Provide the (x, y) coordinate of the cell's center where the given text is located.  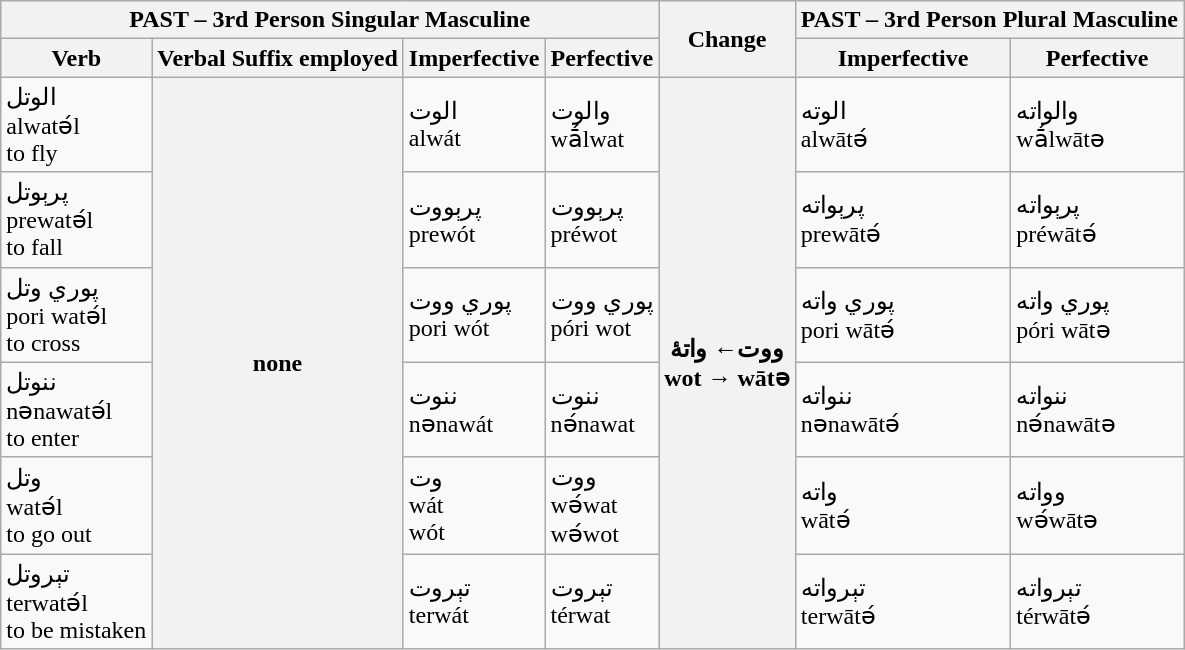
PAST – 3rd Person Singular Masculine (330, 20)
ننواتهnә́nawātə (1098, 410)
پرېووتpréwot (602, 220)
ننواتهnənawātә́ (902, 410)
الوتهalwātә́ (902, 124)
Verbal Suffix employed (278, 58)
ووتwә́watwә́wot (602, 506)
Change (728, 39)
تېروتterwát (474, 602)
ننوتلnənawatә́lto enter (76, 410)
ننوتnә́nawat (602, 410)
پوري ووتpóri wot (602, 314)
پرېواتهprewātә́ (902, 220)
پوري واتهpóri wātə (1098, 314)
تېروتtérwat (602, 602)
پوري وتلpori watә́lto cross (76, 314)
والواتهwā́lwātə (1098, 124)
وتلwatә́lto go out (76, 506)
پوري ووتpori wót (474, 314)
پرېواتهpréwātә́ (1098, 220)
الوتلalwatә́lto fly (76, 124)
تېرواتهtérwātә́ (1098, 602)
Verb (76, 58)
واتهwātә́ (902, 506)
وتwátwót (474, 506)
ننوتnənawát (474, 410)
PAST – 3rd Person Plural Masculine (989, 20)
وواتهwә́wātə (1098, 506)
تېرواتهterwātә́ (902, 602)
پرېوتلprewatә́lto fall (76, 220)
پرېووتprewót (474, 220)
none (278, 363)
تېروتلterwatә́lto be mistaken (76, 602)
الوتalwát (474, 124)
ووت← واتۀwot → wātə (728, 363)
والوتwā́lwat (602, 124)
پوري واتهpori wātә́ (902, 314)
